From the cell containing the given text, extract its center point as (X, Y) coordinate. 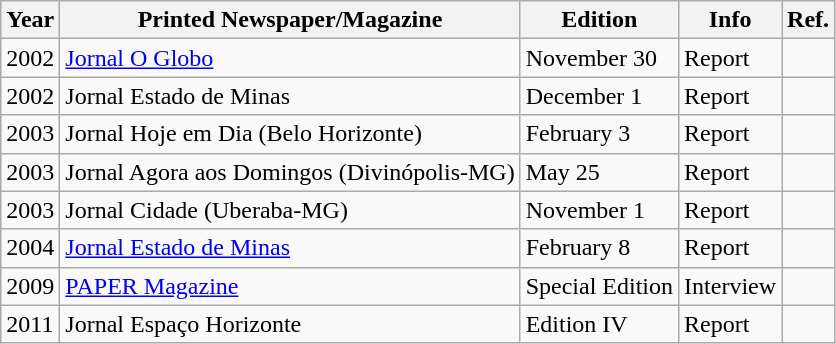
2009 (30, 286)
November 1 (599, 210)
Interview (730, 286)
Jornal Hoje em Dia (Belo Horizonte) (290, 134)
Edition (599, 20)
May 25 (599, 172)
December 1 (599, 96)
2011 (30, 324)
February 8 (599, 248)
Special Edition (599, 286)
PAPER Magazine (290, 286)
Info (730, 20)
Jornal Agora aos Domingos (Divinópolis-MG) (290, 172)
Jornal Espaço Horizonte (290, 324)
November 30 (599, 58)
February 3 (599, 134)
Jornal O Globo (290, 58)
2004 (30, 248)
Printed Newspaper/Magazine (290, 20)
Ref. (808, 20)
Year (30, 20)
Edition IV (599, 324)
Jornal Cidade (Uberaba-MG) (290, 210)
